Pinpoint the cell where the given text exists, returning its (X, Y) midpoint coordinate. 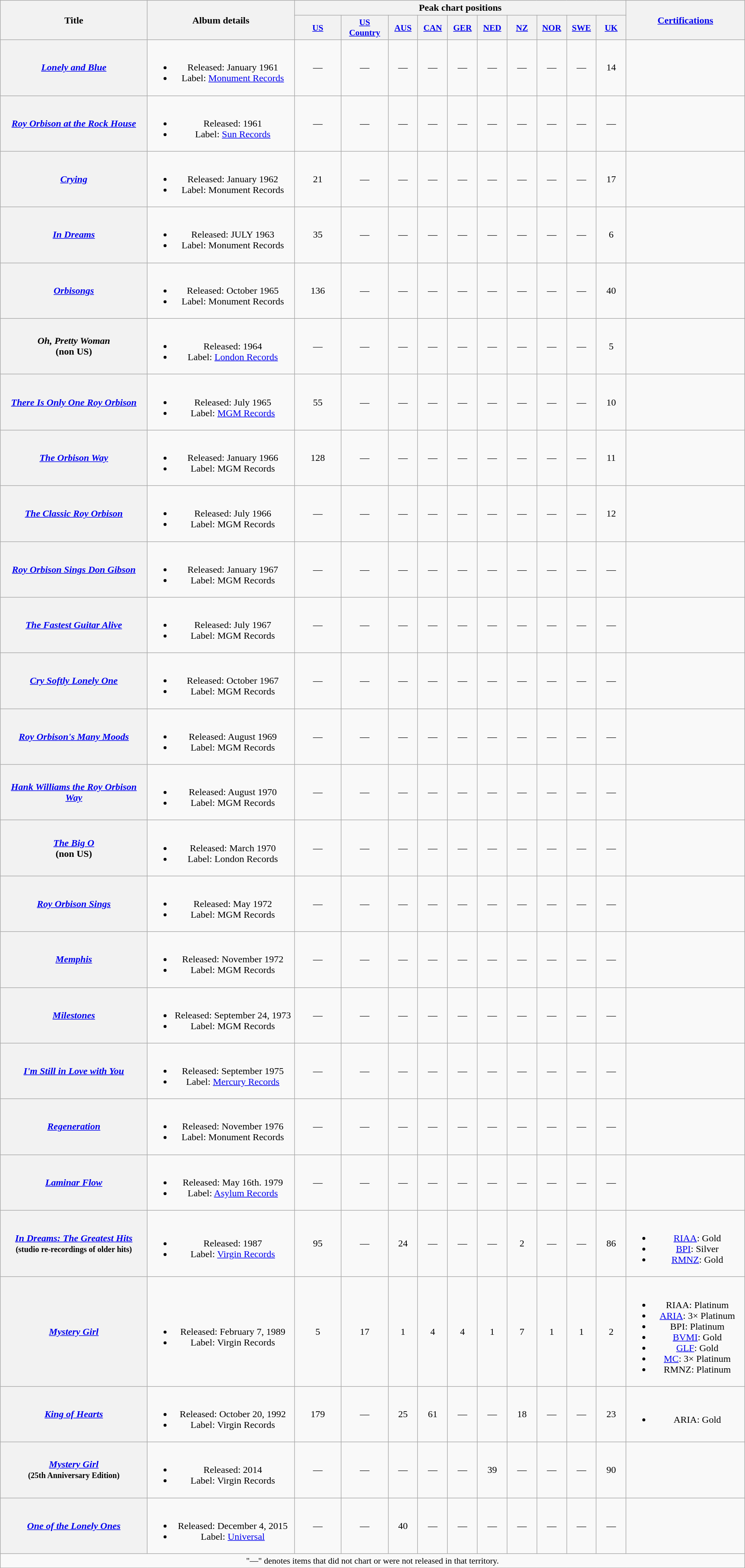
Mystery Girl (74, 1332)
Certifications (685, 20)
Lonely and Blue (74, 68)
RIAA: GoldBPI: SilverRMNZ: Gold (685, 1243)
NED (492, 28)
In Dreams (74, 235)
The Fastest Guitar Alive (74, 625)
USCountry (365, 28)
Released: July 1965Label: MGM Records (221, 402)
Orbisongs (74, 291)
Roy Orbison's Many Moods (74, 737)
Crying (74, 179)
12 (611, 513)
90 (611, 1470)
Laminar Flow (74, 1182)
One of the Lonely Ones (74, 1526)
Oh, Pretty Woman(non US) (74, 346)
Released: January 1962Label: Monument Records (221, 179)
King of Hearts (74, 1414)
Released: October 1965Label: Monument Records (221, 291)
Released: October 20, 1992Label: Virgin Records (221, 1414)
35 (318, 235)
Released: January 1967Label: MGM Records (221, 569)
Album details (221, 20)
Released: August 1970Label: MGM Records (221, 792)
Released: JULY 1963Label: Monument Records (221, 235)
Released: 2014Label: Virgin Records (221, 1470)
179 (318, 1414)
NOR (552, 28)
I'm Still in Love with You (74, 1071)
Title (74, 20)
AUS (403, 28)
ARIA: Gold (685, 1414)
136 (318, 291)
23 (611, 1414)
Released: November 1976Label: Monument Records (221, 1127)
US (318, 28)
6 (611, 235)
Released: May 1972Label: MGM Records (221, 904)
39 (492, 1470)
Cry Softly Lonely One (74, 681)
Roy Orbison at the Rock House (74, 123)
Milestones (74, 1015)
95 (318, 1243)
Released: 1987Label: Virgin Records (221, 1243)
86 (611, 1243)
The Big O(non US) (74, 848)
Released: July 1967Label: MGM Records (221, 625)
Released: 1961Label: Sun Records (221, 123)
Peak chart positions (460, 8)
55 (318, 402)
24 (403, 1243)
10 (611, 402)
Released: July 1966Label: MGM Records (221, 513)
Released: September 24, 1973Label: MGM Records (221, 1015)
"—" denotes items that did not chart or were not released in that territory. (372, 1561)
Mystery Girl(25th Anniversary Edition) (74, 1470)
21 (318, 179)
18 (522, 1414)
Released: October 1967Label: MGM Records (221, 681)
NZ (522, 28)
Released: August 1969Label: MGM Records (221, 737)
The Orbison Way (74, 458)
Roy Orbison Sings (74, 904)
Released: March 1970Label: London Records (221, 848)
25 (403, 1414)
Released: September 1975Label: Mercury Records (221, 1071)
Hank Williams the Roy Orbison Way (74, 792)
7 (522, 1332)
RIAA: PlatinumARIA: 3× PlatinumBPI: PlatinumBVMI: GoldGLF: GoldMC: 3× PlatinumRMNZ: Platinum (685, 1332)
SWE (582, 28)
GER (462, 28)
61 (433, 1414)
Released: December 4, 2015Label: Universal (221, 1526)
UK (611, 28)
Released: January 1966Label: MGM Records (221, 458)
11 (611, 458)
CAN (433, 28)
There Is Only One Roy Orbison (74, 402)
Regeneration (74, 1127)
Released: January 1961Label: Monument Records (221, 68)
Released: November 1972Label: MGM Records (221, 960)
In Dreams: The Greatest Hits(studio re-recordings of older hits) (74, 1243)
Released: February 7, 1989Label: Virgin Records (221, 1332)
Released: 1964Label: London Records (221, 346)
Memphis (74, 960)
14 (611, 68)
Roy Orbison Sings Don Gibson (74, 569)
The Classic Roy Orbison (74, 513)
128 (318, 458)
Released: May 16th. 1979Label: Asylum Records (221, 1182)
